Find where the given text appears and provide that cell's center as (X, Y) coordinate. 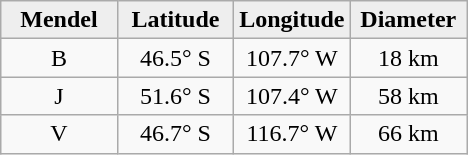
46.7° S (175, 134)
B (59, 58)
Latitude (175, 20)
18 km (408, 58)
66 km (408, 134)
Longitude (292, 20)
116.7° W (292, 134)
58 km (408, 96)
Mendel (59, 20)
V (59, 134)
Diameter (408, 20)
J (59, 96)
107.4° W (292, 96)
51.6° S (175, 96)
46.5° S (175, 58)
107.7° W (292, 58)
